Extract the (x, y) coordinate from the center of the cell holding the provided text.  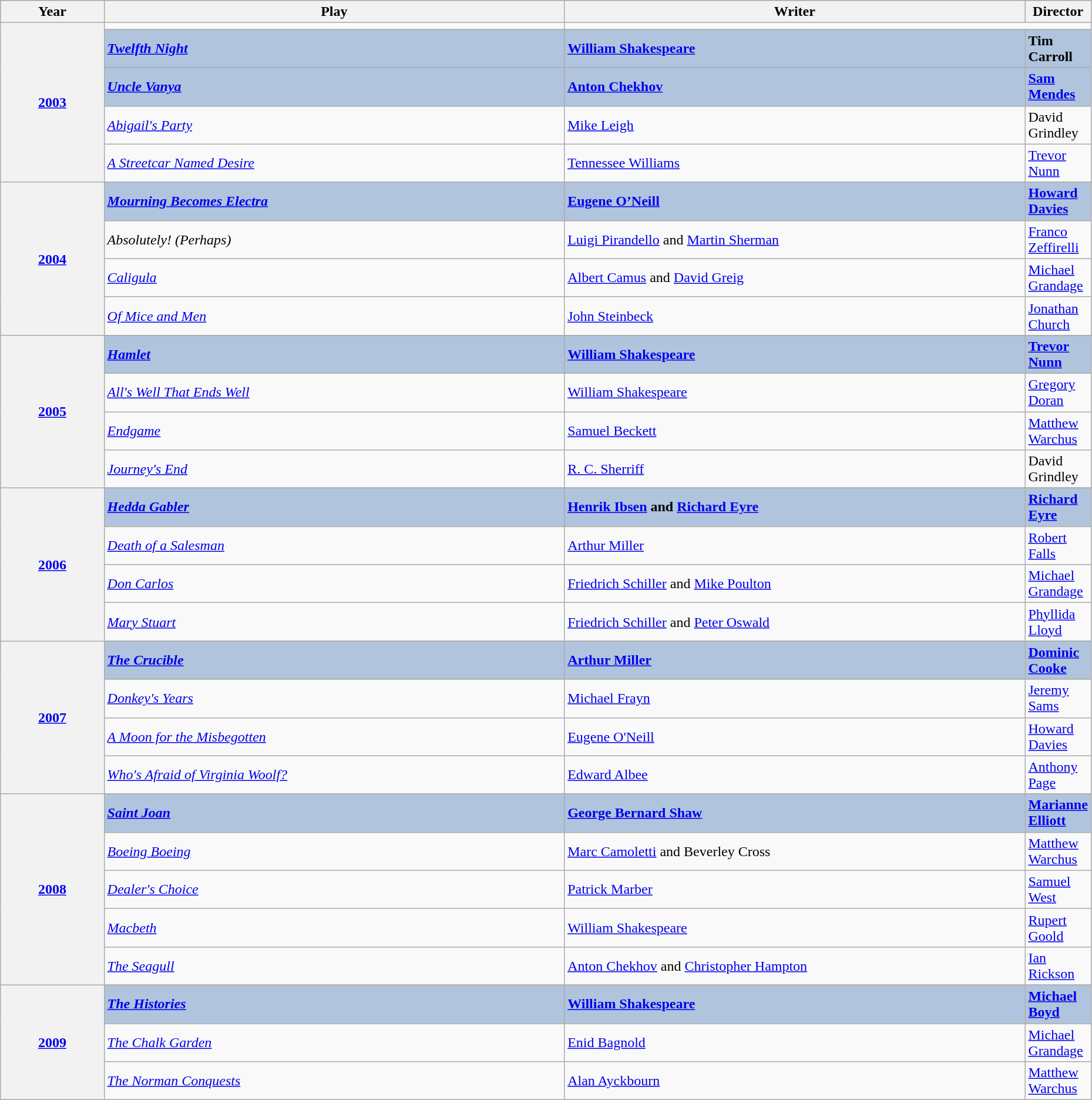
Patrick Marber (795, 890)
Macbeth (334, 927)
George Bernard Shaw (795, 813)
2007 (52, 717)
Mourning Becomes Electra (334, 201)
Edward Albee (795, 774)
Albert Camus and David Greig (795, 277)
Tim Carroll (1058, 48)
The Norman Conquests (334, 1081)
Boeing Boeing (334, 851)
2003 (52, 102)
Hamlet (334, 354)
Enid Bagnold (795, 1042)
Who's Afraid of Virginia Woolf? (334, 774)
2008 (52, 890)
Dealer's Choice (334, 890)
Anthony Page (1058, 774)
Robert Falls (1058, 545)
John Steinbeck (795, 316)
Sam Mendes (1058, 87)
A Streetcar Named Desire (334, 163)
Anton Chekhov and Christopher Hampton (795, 966)
The Seagull (334, 966)
Saint Joan (334, 813)
Mary Stuart (334, 622)
Writer (795, 12)
Director (1058, 12)
Uncle Vanya (334, 87)
Franco Zeffirelli (1058, 240)
2004 (52, 259)
Phyllida Lloyd (1058, 622)
All's Well That Ends Well (334, 393)
The Chalk Garden (334, 1042)
Richard Eyre (1058, 508)
2005 (52, 411)
Ian Rickson (1058, 966)
Friedrich Schiller and Peter Oswald (795, 622)
Play (334, 12)
The Crucible (334, 660)
Friedrich Schiller and Mike Poulton (795, 584)
Henrik Ibsen and Richard Eyre (795, 508)
Samuel West (1058, 890)
Year (52, 12)
Dominic Cooke (1058, 660)
Donkey's Years (334, 698)
Eugene O'Neill (795, 737)
Rupert Goold (1058, 927)
Mike Leigh (795, 125)
Jeremy Sams (1058, 698)
Jonathan Church (1058, 316)
Of Mice and Men (334, 316)
2009 (52, 1042)
Journey's End (334, 469)
Death of a Salesman (334, 545)
Twelfth Night (334, 48)
Anton Chekhov (795, 87)
Caligula (334, 277)
Endgame (334, 430)
Alan Ayckbourn (795, 1081)
Marianne Elliott (1058, 813)
Samuel Beckett (795, 430)
Marc Camoletti and Beverley Cross (795, 851)
R. C. Sherriff (795, 469)
Abigail's Party (334, 125)
Michael Boyd (1058, 1004)
A Moon for the Misbegotten (334, 737)
Don Carlos (334, 584)
Eugene O’Neill (795, 201)
Tennessee Williams (795, 163)
The Histories (334, 1004)
2006 (52, 565)
Gregory Doran (1058, 393)
Hedda Gabler (334, 508)
Michael Frayn (795, 698)
Absolutely! (Perhaps) (334, 240)
Luigi Pirandello and Martin Sherman (795, 240)
